From the cell containing the given text, extract its center point as [X, Y] coordinate. 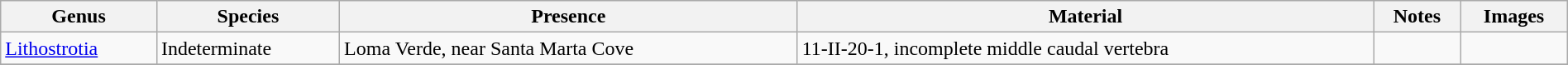
Material [1085, 17]
Species [248, 17]
Presence [569, 17]
Indeterminate [248, 48]
Images [1513, 17]
Loma Verde, near Santa Marta Cove [569, 48]
Lithostrotia [79, 48]
Notes [1417, 17]
11-II-20-1, incomplete middle caudal vertebra [1085, 48]
Genus [79, 17]
